Identify which cell holds the provided text, then report its (x, y) central coordinate. 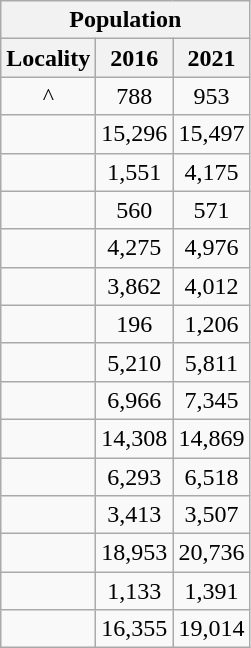
3,413 (134, 515)
1,133 (134, 591)
4,976 (212, 248)
^ (48, 96)
3,862 (134, 286)
14,308 (134, 438)
6,518 (212, 477)
15,296 (134, 134)
3,507 (212, 515)
571 (212, 210)
20,736 (212, 553)
14,869 (212, 438)
16,355 (134, 629)
6,293 (134, 477)
19,014 (212, 629)
953 (212, 96)
4,012 (212, 286)
2016 (134, 58)
2021 (212, 58)
4,275 (134, 248)
6,966 (134, 400)
1,391 (212, 591)
7,345 (212, 400)
196 (134, 324)
5,811 (212, 362)
18,953 (134, 553)
4,175 (212, 172)
788 (134, 96)
Locality (48, 58)
5,210 (134, 362)
15,497 (212, 134)
1,206 (212, 324)
560 (134, 210)
1,551 (134, 172)
Population (126, 20)
